Return the [x, y] coordinate for the center point of the cell that contains the specified text.  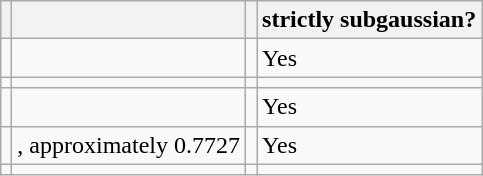
strictly subgaussian? [370, 20]
, approximately 0.7727 [129, 145]
